Find where the given text appears and provide that cell's center as (X, Y) coordinate. 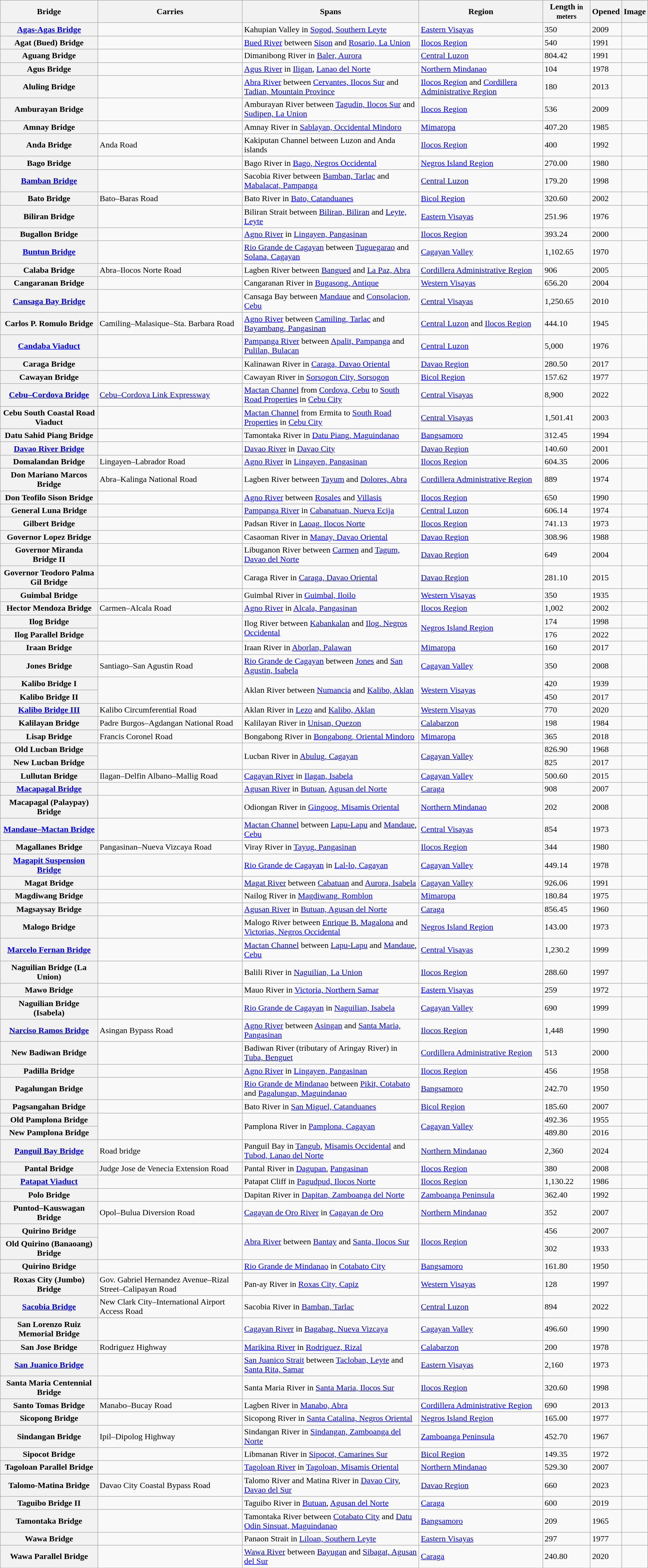
Cansaga Bay between Mandaue and Consolacion, Cebu (331, 301)
Kalilayan River in Unisan, Quezon (331, 723)
Sipocot Bridge (49, 1454)
854 (566, 830)
Amnay Bridge (49, 127)
176 (566, 635)
Malogo River between Enrique B. Magalona and Victorias, Negros Occidental (331, 927)
Santiago–San Agustin Road (170, 665)
San Lorenzo Ruiz Memorial Bridge (49, 1329)
Region (480, 12)
Length in meters (566, 12)
Balili River in Naguilian, La Union (331, 972)
Magallanes Bridge (49, 847)
157.62 (566, 377)
143.00 (566, 927)
489.80 (566, 1133)
Caraga River in Caraga, Davao Oriental (331, 577)
Bongabong River in Bongabong, Oriental Mindoro (331, 736)
Taguibo River in Butuan, Agusan del Norte (331, 1503)
200 (566, 1347)
Rio Grande de Cagayan in Naguilian, Isabela (331, 1007)
Magat Bridge (49, 883)
Aguang Bridge (49, 56)
Pagsangahan Bridge (49, 1106)
Macapagal (Palaypay) Bridge (49, 807)
420 (566, 683)
Pampanga River between Apalit, Pampanga and Pulilan, Bulacan (331, 346)
Kahupian Valley in Sogod, Southern Leyte (331, 29)
281.10 (566, 577)
Opened (606, 12)
2005 (606, 270)
529.30 (566, 1467)
Kalibo Circumferential Road (170, 710)
Pan-ay River in Roxas City, Capiz (331, 1284)
Bato–Baras Road (170, 198)
1935 (606, 595)
449.14 (566, 865)
Agus Bridge (49, 69)
1970 (606, 252)
Old Lucban Bridge (49, 750)
Guimbal Bridge (49, 595)
149.35 (566, 1454)
Don Teofilo Sison Bridge (49, 498)
Mawo Bridge (49, 990)
180.84 (566, 896)
Buntun Bridge (49, 252)
Bato River in San Miguel, Catanduanes (331, 1106)
344 (566, 847)
2024 (606, 1151)
161.80 (566, 1266)
Carmen–Alcala Road (170, 608)
Francis Coronel Road (170, 736)
600 (566, 1503)
240.80 (566, 1557)
Kalibo Bridge III (49, 710)
Ilog Parallel Bridge (49, 635)
Naguilian Bridge (La Union) (49, 972)
San Jose Bridge (49, 1347)
Pangasinan–Nueva Vizcaya Road (170, 847)
Opol–Bulua Diversion Road (170, 1212)
179.20 (566, 181)
Judge Jose de Venecia Extension Road (170, 1168)
Rio Grande de Mindanao between Pikit, Cotabato and Pagalungan, Maguindanao (331, 1088)
Lisap Bridge (49, 736)
1968 (606, 750)
2019 (606, 1503)
452.70 (566, 1436)
1958 (606, 1071)
Caraga Bridge (49, 364)
174 (566, 621)
1985 (606, 127)
140.60 (566, 448)
Carries (170, 12)
308.96 (566, 537)
Mactan Channel from Cordova, Cebu to South Road Properties in Cebu City (331, 395)
297 (566, 1539)
Rio Grande de Mindanao in Cotabato City (331, 1266)
160 (566, 648)
Ilog River between Kabankalan and Ilog, Negros Occidental (331, 628)
Casaoman River in Manay, Davao Oriental (331, 537)
Davao River in Davao City (331, 448)
Bugallon Bridge (49, 234)
2006 (606, 462)
Sindangan River in Sindangan, Zamboanga del Norte (331, 1436)
1,501.41 (566, 418)
Abra River between Bantay and Santa, Ilocos Sur (331, 1242)
185.60 (566, 1106)
8,900 (566, 395)
352 (566, 1212)
Kalilayan Bridge (49, 723)
Aluling Bridge (49, 87)
Libmanan River in Sipocot, Camarines Sur (331, 1454)
Cagayan River in Ilagan, Isabela (331, 776)
380 (566, 1168)
926.06 (566, 883)
Lagben River in Manabo, Abra (331, 1405)
2010 (606, 301)
Gilbert Bridge (49, 524)
Calaba Bridge (49, 270)
198 (566, 723)
Aklan River in Lezo and Kalibo, Aklan (331, 710)
Governor Miranda Bridge II (49, 555)
312.45 (566, 435)
Padre Burgos–Agdangan National Road (170, 723)
444.10 (566, 323)
Dapitan River in Dapitan, Zamboanga del Norte (331, 1195)
Lagben River between Bangued and La Paz, Abra (331, 270)
Cangaranan Bridge (49, 283)
Sindangan Bridge (49, 1436)
825 (566, 763)
Panguil Bay Bridge (49, 1151)
302 (566, 1248)
Padsan River in Laoag, Ilocos Norte (331, 524)
1960 (606, 909)
Bago Bridge (49, 163)
165.00 (566, 1418)
1975 (606, 896)
889 (566, 479)
Agno River between Asingan and Santa Maria, Pangasinan (331, 1030)
365 (566, 736)
Polo Bridge (49, 1195)
Lagben River between Tayum and Dolores, Abra (331, 479)
Lingayen–Labrador Road (170, 462)
Rio Grande de Cagayan in Lal-lo, Cagayan (331, 865)
Ilagan–Delfin Albano–Mallig Road (170, 776)
500.60 (566, 776)
Abra–Ilocos Norte Road (170, 270)
513 (566, 1053)
Amburayan Bridge (49, 109)
Don Mariano Marcos Bridge (49, 479)
5,000 (566, 346)
Spans (331, 12)
Iraan Bridge (49, 648)
Amnay River in Sablayan, Occidental Mindoro (331, 127)
650 (566, 498)
1984 (606, 723)
Malogo Bridge (49, 927)
1933 (606, 1248)
906 (566, 270)
Old Pamplona Bridge (49, 1120)
288.60 (566, 972)
Santa Maria River in Santa Maria, Ilocos Sur (331, 1388)
Pagalungan Bridge (49, 1088)
Candaba Viaduct (49, 346)
540 (566, 43)
Patapat Cliff in Pagudpud, Ilocos Norte (331, 1182)
2016 (606, 1133)
Agas-Agas Bridge (49, 29)
Bridge (49, 12)
770 (566, 710)
604.35 (566, 462)
Cagayan de Oro River in Cagayan de Oro (331, 1212)
Talomo-Matina Bridge (49, 1485)
Pamplona River in Pamplona, Cagayan (331, 1126)
Wawa Parallel Bridge (49, 1557)
649 (566, 555)
804.42 (566, 56)
Biliran Strait between Biliran, Biliran and Leyte, Leyte (331, 216)
Anda Road (170, 145)
362.40 (566, 1195)
Hector Mendoza Bridge (49, 608)
496.60 (566, 1329)
Padilla Bridge (49, 1071)
450 (566, 697)
Macapagal Bridge (49, 789)
Talomo River and Matina River in Davao City, Davao del Sur (331, 1485)
1,102.65 (566, 252)
Iraan River in Aborlan, Palawan (331, 648)
Taguibo Bridge II (49, 1503)
Agus River in Iligan, Lanao del Norte (331, 69)
Abra River between Cervantes, Ilocos Sur and Tadian, Mountain Province (331, 87)
Ipil–Dipolog Highway (170, 1436)
Tamontaka Bridge (49, 1521)
Marcelo Fernan Bridge (49, 949)
1,230.2 (566, 949)
Rio Grande de Cagayan between Tuguegarao and Solana, Cagayan (331, 252)
2003 (606, 418)
San Juanico Bridge (49, 1365)
Agno River between Camiling, Tarlac and Bayambang, Pangasinan (331, 323)
Lullutan Bridge (49, 776)
Tamontaka River in Datu Piang, Maguindanao (331, 435)
Bato River in Bato, Catanduanes (331, 198)
2018 (606, 736)
Narciso Ramos Bridge (49, 1030)
259 (566, 990)
407.20 (566, 127)
Image (635, 12)
Cebu South Coastal Road Viaduct (49, 418)
894 (566, 1307)
Kalinawan River in Caraga, Davao Oriental (331, 364)
Datu Sahid Piang Bridge (49, 435)
Cagayan River in Bagabag, Nueva Vizcaya (331, 1329)
Libuganon River between Carmen and Tagum, Davao del Norte (331, 555)
Panaon Strait in Liloan, Southern Leyte (331, 1539)
General Luna Bridge (49, 511)
Mandaue–Mactan Bridge (49, 830)
Davao River Bridge (49, 448)
Pantal River in Dagupan, Pangasinan (331, 1168)
202 (566, 807)
Guimbal River in Guimbal, Iloilo (331, 595)
1945 (606, 323)
Magsaysay Bridge (49, 909)
Bato Bridge (49, 198)
Jones Bridge (49, 665)
Davao City Coastal Bypass Road (170, 1485)
Roxas City (Jumbo) Bridge (49, 1284)
Viray River in Tayug, Pangasinan (331, 847)
606.14 (566, 511)
2023 (606, 1485)
1955 (606, 1120)
Agno River between Rosales and Villasis (331, 498)
Wawa River between Bayugan and Sibagat, Agusan del Sur (331, 1557)
Road bridge (170, 1151)
Tamontaka River between Cotabato City and Datu Odin Sinsuat, Maguindanao (331, 1521)
Agat (Bued) Bridge (49, 43)
Ilog Bridge (49, 621)
1939 (606, 683)
Tagoloan River in Tagoloan, Misamis Oriental (331, 1467)
New Lucban Bridge (49, 763)
Manabo–Bucay Road (170, 1405)
400 (566, 145)
Magdiwang Bridge (49, 896)
Governor Teodoro Palma Gil Bridge (49, 577)
Old Quirino (Banaoang) Bridge (49, 1248)
Pampanga River in Cabanatuan, Nueva Ecija (331, 511)
Santa Maria Centennial Bridge (49, 1388)
New Clark City–International Airport Access Road (170, 1307)
Patapat Viaduct (49, 1182)
Bued River between Sison and Rosario, La Union (331, 43)
Domalandan Bridge (49, 462)
209 (566, 1521)
1965 (606, 1521)
2,360 (566, 1151)
Amburayan River between Tagudin, Ilocos Sur and Sudipen, La Union (331, 109)
Marikina River in Rodriguez, Rizal (331, 1347)
Bago River in Bago, Negros Occidental (331, 163)
1967 (606, 1436)
2001 (606, 448)
741.13 (566, 524)
Kalibo Bridge II (49, 697)
New Badiwan Bridge (49, 1053)
1,130.22 (566, 1182)
Sicopong Bridge (49, 1418)
536 (566, 109)
San Juanico Strait between Tacloban, Leyte and Santa Rita, Samar (331, 1365)
Rio Grande de Cagayan between Jones and San Agustin, Isabela (331, 665)
Abra–Kalinga National Road (170, 479)
Santo Tomas Bridge (49, 1405)
1,250.65 (566, 301)
242.70 (566, 1088)
Anda Bridge (49, 145)
128 (566, 1284)
Mauo River in Victoria, Northern Samar (331, 990)
Sacobia Bridge (49, 1307)
Cebu–Cordova Bridge (49, 395)
Kalibo Bridge I (49, 683)
Ilocos Region and Cordillera Administrative Region (480, 87)
Governor Lopez Bridge (49, 537)
251.96 (566, 216)
Sacobia River in Bamban, Tarlac (331, 1307)
Naguilian Bridge (Isabela) (49, 1007)
660 (566, 1485)
Tagoloan Parallel Bridge (49, 1467)
Magat River between Cabatuan and Aurora, Isabela (331, 883)
1994 (606, 435)
Biliran Bridge (49, 216)
Gov. Gabriel Hernandez Avenue–Rizal Street–Calipayan Road (170, 1284)
Bamban Bridge (49, 181)
Wawa Bridge (49, 1539)
Kakiputan Channel between Luzon and Anda islands (331, 145)
Rodriguez Highway (170, 1347)
Central Luzon and Ilocos Region (480, 323)
Mactan Channel from Ermita to South Road Properties in Cebu City (331, 418)
1988 (606, 537)
656.20 (566, 283)
1986 (606, 1182)
Agno River in Alcala, Pangasinan (331, 608)
Aklan River between Numancia and Kalibo, Aklan (331, 690)
Badiwan River (tributary of Aringay River) in Tuba, Benguet (331, 1053)
Cebu–Cordova Link Expressway (170, 395)
Cawayan Bridge (49, 377)
Cangaranan River in Bugasong, Antique (331, 283)
Asingan Bypass Road (170, 1030)
Puntod–Kauswagan Bridge (49, 1212)
180 (566, 87)
Nailog River in Magdiwang, Romblon (331, 896)
Cansaga Bay Bridge (49, 301)
Carlos P. Romulo Bridge (49, 323)
Magapit Suspension Bridge (49, 865)
1,448 (566, 1030)
104 (566, 69)
492.36 (566, 1120)
826.90 (566, 750)
Lucban River in Abulug, Cagayan (331, 756)
Odiongan River in Gingoog, Misamis Oriental (331, 807)
Cawayan River in Sorsogon City, Sorsogon (331, 377)
908 (566, 789)
Dimanibong River in Baler, Aurora (331, 56)
280.50 (566, 364)
270.00 (566, 163)
393.24 (566, 234)
Camiling–Malasique–Sta. Barbara Road (170, 323)
2,160 (566, 1365)
New Pamplona Bridge (49, 1133)
1,002 (566, 608)
Pantal Bridge (49, 1168)
Panguil Bay in Tangub, Misamis Occidental and Tubod, Lanao del Norte (331, 1151)
Sicopong River in Santa Catalina, Negros Oriental (331, 1418)
856.45 (566, 909)
Sacobia River between Bamban, Tarlac and Mabalacat, Pampanga (331, 181)
